Capture the cell that displays the provided text and extract its [X, Y] central coordinate. 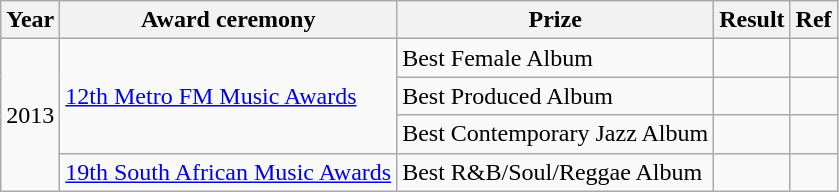
Prize [556, 20]
Best Produced Album [556, 96]
Best Female Album [556, 58]
Award ceremony [228, 20]
Best Contemporary Jazz Album [556, 134]
Ref [814, 20]
Result [752, 20]
12th Metro FM Music Awards [228, 96]
2013 [30, 115]
Best R&B/Soul/Reggae Album [556, 172]
Year [30, 20]
19th South African Music Awards [228, 172]
